Find where the given text appears and provide that cell's center as [x, y] coordinate. 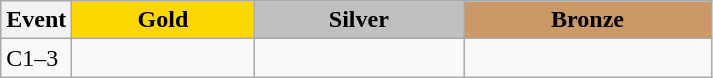
Event [36, 20]
Silver [359, 20]
C1–3 [36, 58]
Bronze [588, 20]
Gold [163, 20]
